Locate the cell with the specified text and output its [x, y] center coordinate. 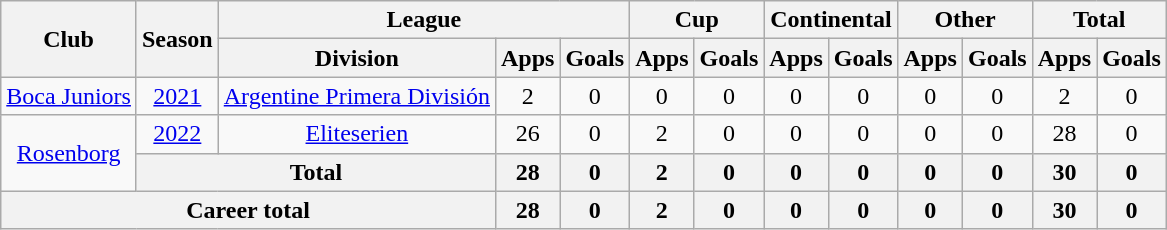
Cup [697, 20]
26 [527, 134]
Season [177, 39]
League [424, 20]
Career total [248, 210]
2021 [177, 96]
2022 [177, 134]
Division [356, 58]
Other [965, 20]
Argentine Primera División [356, 96]
Eliteserien [356, 134]
Rosenborg [69, 153]
Club [69, 39]
Continental [831, 20]
Boca Juniors [69, 96]
